Detect which cell encompasses the target text, then output its [x, y] center coordinate. 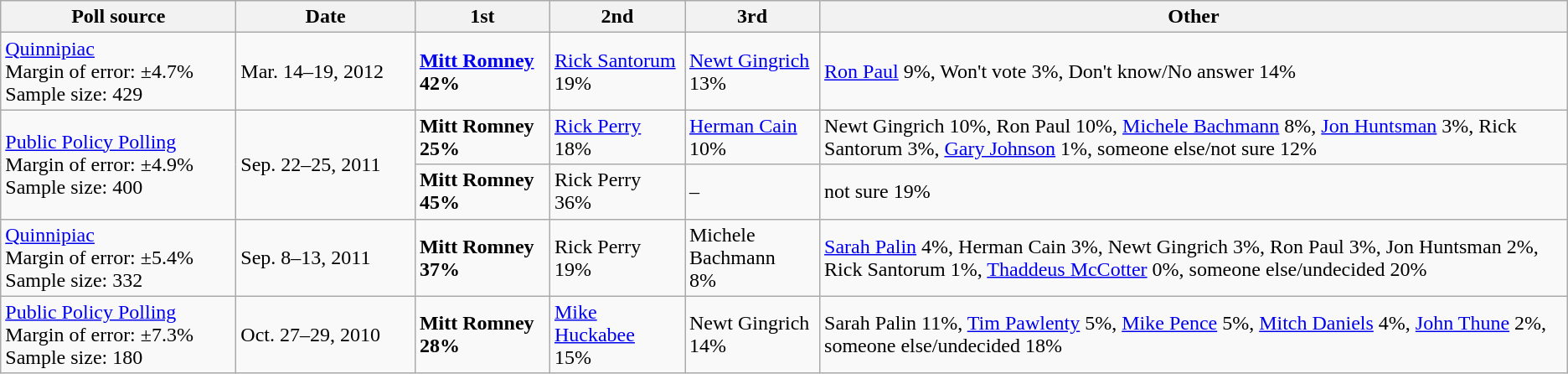
Newt Gingrich 10%, Ron Paul 10%, Michele Bachmann 8%, Jon Huntsman 3%, Rick Santorum 3%, Gary Johnson 1%, someone else/not sure 12% [1194, 138]
Rick Perry18% [616, 138]
Rick Perry36% [616, 191]
2nd [616, 17]
Oct. 27–29, 2010 [326, 335]
not sure 19% [1194, 191]
Herman Cain10% [752, 138]
Date [326, 17]
Mitt Romney37% [482, 257]
– [752, 191]
Mitt Romney25% [482, 138]
QuinnipiacMargin of error: ±5.4%Sample size: 332 [119, 257]
Michele Bachmann8% [752, 257]
Public Policy PollingMargin of error: ±4.9%Sample size: 400 [119, 164]
Public Policy PollingMargin of error: ±7.3%Sample size: 180 [119, 335]
Sarah Palin 11%, Tim Pawlenty 5%, Mike Pence 5%, Mitch Daniels 4%, John Thune 2%, someone else/undecided 18% [1194, 335]
Newt Gingrich13% [752, 71]
Mar. 14–19, 2012 [326, 71]
Rick Perry19% [616, 257]
3rd [752, 17]
Sarah Palin 4%, Herman Cain 3%, Newt Gingrich 3%, Ron Paul 3%, Jon Huntsman 2%, Rick Santorum 1%, Thaddeus McCotter 0%, someone else/undecided 20% [1194, 257]
Sep. 22–25, 2011 [326, 164]
Mitt Romney42% [482, 71]
Other [1194, 17]
Ron Paul 9%, Won't vote 3%, Don't know/No answer 14% [1194, 71]
Rick Santorum19% [616, 71]
Poll source [119, 17]
Mike Huckabee15% [616, 335]
Mitt Romney45% [482, 191]
Mitt Romney28% [482, 335]
QuinnipiacMargin of error: ±4.7%Sample size: 429 [119, 71]
Newt Gingrich14% [752, 335]
Sep. 8–13, 2011 [326, 257]
1st [482, 17]
